Pinpoint the cell where the given text exists, returning its [x, y] midpoint coordinate. 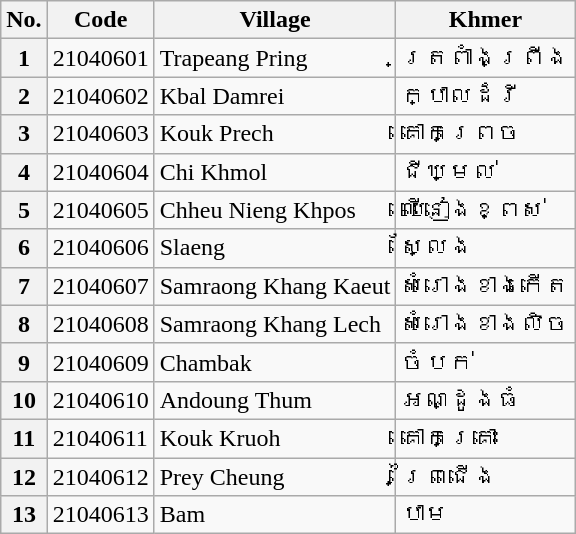
Kbal Damrei [275, 96]
Khmer [486, 20]
គោកគ្រោះ [486, 438]
21040603 [100, 134]
21040602 [100, 96]
21040609 [100, 362]
No. [24, 20]
5 [24, 210]
ព្រៃជើង [486, 477]
Samraong Khang Lech [275, 324]
21040607 [100, 286]
Samraong Khang Kaeut [275, 286]
ចំបក់ [486, 362]
Chambak [275, 362]
អណ្ដូងធំ [486, 400]
បាម [486, 515]
គោកព្រេច [486, 134]
13 [24, 515]
4 [24, 172]
ស្លែង [486, 248]
21040611 [100, 438]
Slaeng [275, 248]
ជីឃ្មល់ [486, 172]
11 [24, 438]
Bam [275, 515]
Code [100, 20]
21040610 [100, 400]
Village [275, 20]
21040608 [100, 324]
6 [24, 248]
9 [24, 362]
Kouk Kruoh [275, 438]
Trapeang Pring [275, 58]
សំរោងខាងលិច [486, 324]
21040605 [100, 210]
Chi Khmol [275, 172]
2 [24, 96]
សំរោងខាងកើត [486, 286]
8 [24, 324]
21040613 [100, 515]
ត្រពាំងព្រីង [486, 58]
1 [24, 58]
ឈើនៀងខ្ពស់ [486, 210]
21040604 [100, 172]
Kouk Prech [275, 134]
ក្បាលដំរី [486, 96]
21040606 [100, 248]
21040612 [100, 477]
Andoung Thum [275, 400]
12 [24, 477]
Prey Cheung [275, 477]
21040601 [100, 58]
Chheu Nieng Khpos [275, 210]
7 [24, 286]
10 [24, 400]
3 [24, 134]
